Return (X, Y) of the center of cell containing provided text 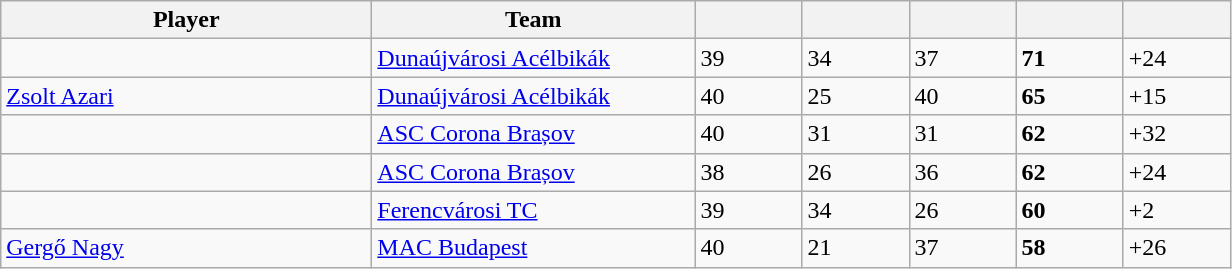
Gergő Nagy (186, 248)
MAC Budapest (534, 248)
+2 (1176, 210)
65 (1070, 96)
+32 (1176, 134)
58 (1070, 248)
25 (856, 96)
Zsolt Azari (186, 96)
Player (186, 20)
38 (748, 172)
+26 (1176, 248)
+15 (1176, 96)
Team (534, 20)
71 (1070, 58)
21 (856, 248)
60 (1070, 210)
36 (962, 172)
Ferencvárosi TC (534, 210)
